Return the (x, y) coordinate for the center point of the cell that contains the specified text.  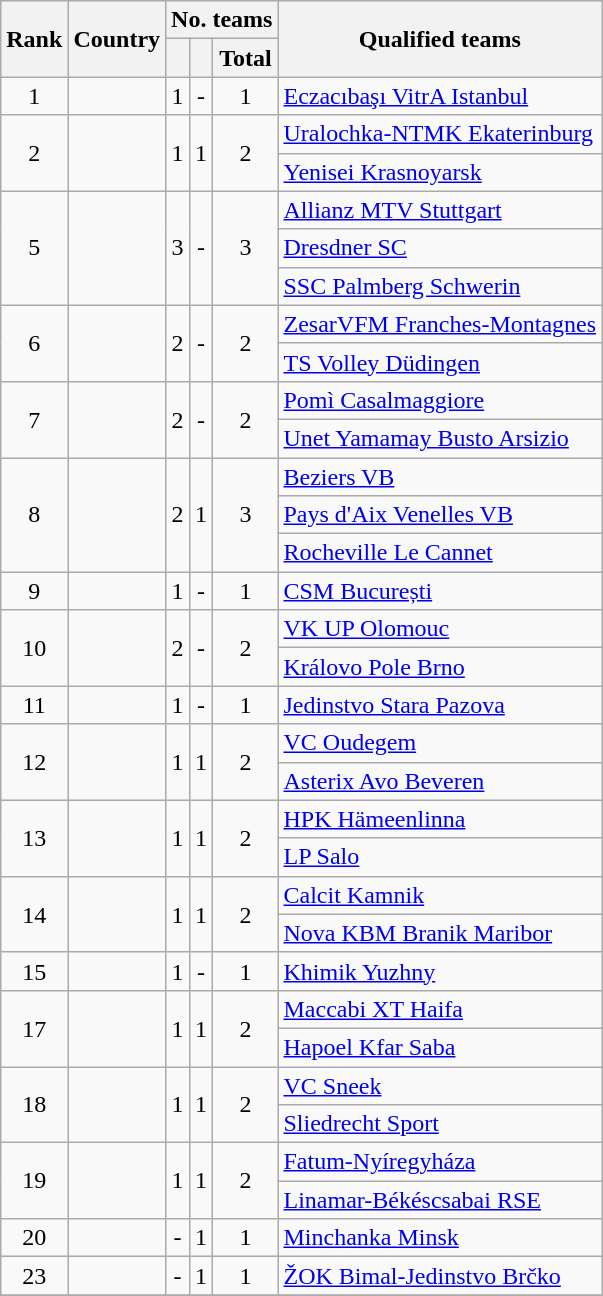
LP Salo (440, 857)
Uralochka-NTMK Ekaterinburg (440, 134)
15 (34, 971)
23 (34, 1276)
Hapoel Kfar Saba (440, 1047)
Beziers VB (440, 477)
19 (34, 1181)
Rocheville Le Cannet (440, 553)
20 (34, 1238)
Dresdner SC (440, 248)
7 (34, 419)
Qualified teams (440, 39)
Asterix Avo Beveren (440, 781)
SSC Palmberg Schwerin (440, 286)
ZesarVFM Franches-Montagnes (440, 324)
Unet Yamamay Busto Arsizio (440, 438)
No. teams (222, 20)
Khimik Yuzhny (440, 971)
8 (34, 515)
Maccabi XT Haifa (440, 1009)
Sliedrecht Sport (440, 1124)
Linamar-Békéscsabai RSE (440, 1200)
CSM București (440, 591)
Pomì Casalmaggiore (440, 400)
Eczacıbaşı VitrA Istanbul (440, 96)
5 (34, 248)
Country (117, 39)
6 (34, 343)
VK UP Olomouc (440, 629)
13 (34, 838)
Nova KBM Branik Maribor (440, 933)
Calcit Kamnik (440, 895)
Minchanka Minsk (440, 1238)
Pays d'Aix Venelles VB (440, 515)
11 (34, 705)
Allianz MTV Stuttgart (440, 210)
Yenisei Krasnoyarsk (440, 172)
Jedinstvo Stara Pazova (440, 705)
TS Volley Düdingen (440, 362)
ŽOK Bimal-Jedinstvo Brčko (440, 1276)
VC Sneek (440, 1085)
Fatum-Nyíregyháza (440, 1162)
17 (34, 1028)
HPK Hämeenlinna (440, 819)
18 (34, 1104)
Královo Pole Brno (440, 667)
10 (34, 648)
14 (34, 914)
12 (34, 762)
Rank (34, 39)
VC Oudegem (440, 743)
Total (246, 58)
9 (34, 591)
